Detect which cell encompasses the target text, then output its [X, Y] center coordinate. 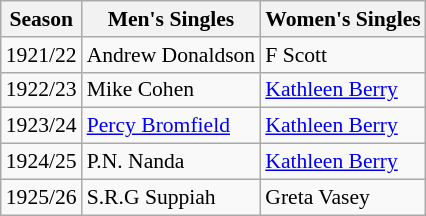
1925/26 [42, 197]
Men's Singles [172, 19]
P.N. Nanda [172, 162]
1923/24 [42, 126]
1924/25 [42, 162]
Season [42, 19]
Percy Bromfield [172, 126]
Women's Singles [342, 19]
1922/23 [42, 90]
1921/22 [42, 55]
Mike Cohen [172, 90]
Andrew Donaldson [172, 55]
F Scott [342, 55]
Greta Vasey [342, 197]
S.R.G Suppiah [172, 197]
